For the text-containing cell, return its midpoint in (x, y) coordinate format. 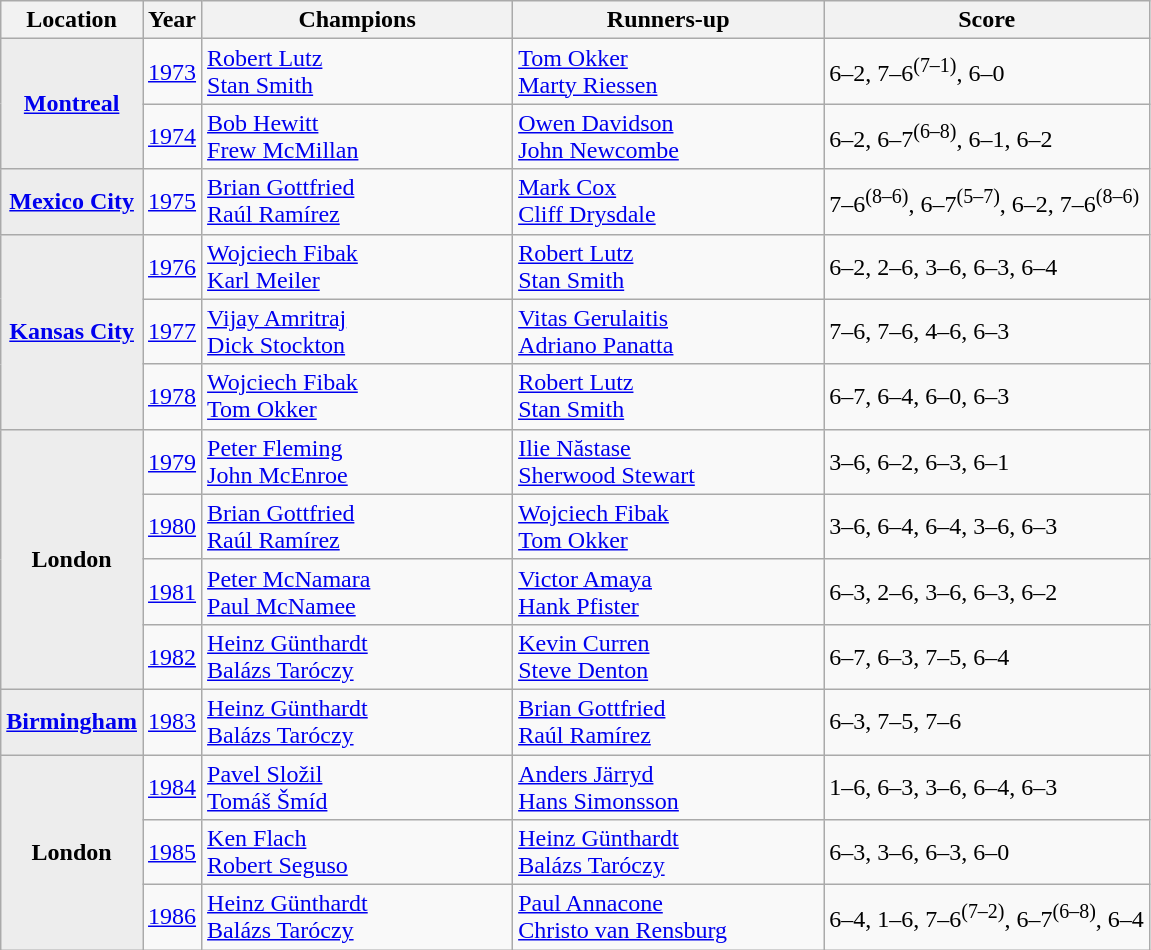
Location (72, 20)
Ken Flach Robert Seguso (358, 852)
6–2, 7–6(7–1), 6–0 (987, 72)
1980 (172, 526)
6–7, 6–4, 6–0, 6–3 (987, 396)
1976 (172, 266)
1978 (172, 396)
Bob Hewitt Frew McMillan (358, 136)
1986 (172, 918)
Birmingham (72, 722)
Mexico City (72, 202)
Montreal (72, 104)
Vijay Amritraj Dick Stockton (358, 332)
6–2, 6–7(6–8), 6–1, 6–2 (987, 136)
Champions (358, 20)
Tom Okker Marty Riessen (668, 72)
1975 (172, 202)
6–4, 1–6, 7–6(7–2), 6–7(6–8), 6–4 (987, 918)
Pavel Složil Tomáš Šmíd (358, 786)
7–6, 7–6, 4–6, 6–3 (987, 332)
Ilie Năstase Sherwood Stewart (668, 462)
7–6(8–6), 6–7(5–7), 6–2, 7–6(8–6) (987, 202)
1973 (172, 72)
6–2, 2–6, 3–6, 6–3, 6–4 (987, 266)
Runners-up (668, 20)
Year (172, 20)
Score (987, 20)
1977 (172, 332)
1974 (172, 136)
Wojciech Fibak Karl Meiler (358, 266)
Kevin Curren Steve Denton (668, 656)
3–6, 6–2, 6–3, 6–1 (987, 462)
Peter Fleming John McEnroe (358, 462)
6–7, 6–3, 7–5, 6–4 (987, 656)
6–3, 2–6, 3–6, 6–3, 6–2 (987, 592)
3–6, 6–4, 6–4, 3–6, 6–3 (987, 526)
1985 (172, 852)
1982 (172, 656)
Peter McNamara Paul McNamee (358, 592)
Owen Davidson John Newcombe (668, 136)
1981 (172, 592)
Mark Cox Cliff Drysdale (668, 202)
1–6, 6–3, 3–6, 6–4, 6–3 (987, 786)
Kansas City (72, 332)
1984 (172, 786)
1979 (172, 462)
6–3, 7–5, 7–6 (987, 722)
Paul Annacone Christo van Rensburg (668, 918)
1983 (172, 722)
Vitas Gerulaitis Adriano Panatta (668, 332)
Anders Järryd Hans Simonsson (668, 786)
6–3, 3–6, 6–3, 6–0 (987, 852)
Victor Amaya Hank Pfister (668, 592)
